Determine the [x, y] coordinate at the center of the cell enclosing the given text.  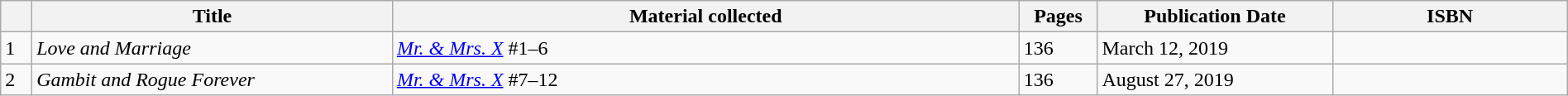
Mr. & Mrs. X #7–12 [705, 79]
March 12, 2019 [1215, 48]
Love and Marriage [213, 48]
Material collected [705, 17]
Gambit and Rogue Forever [213, 79]
ISBN [1450, 17]
2 [17, 79]
Pages [1059, 17]
August 27, 2019 [1215, 79]
Publication Date [1215, 17]
1 [17, 48]
Mr. & Mrs. X #1–6 [705, 48]
Title [213, 17]
